From the cell containing the given text, extract its center point as [X, Y] coordinate. 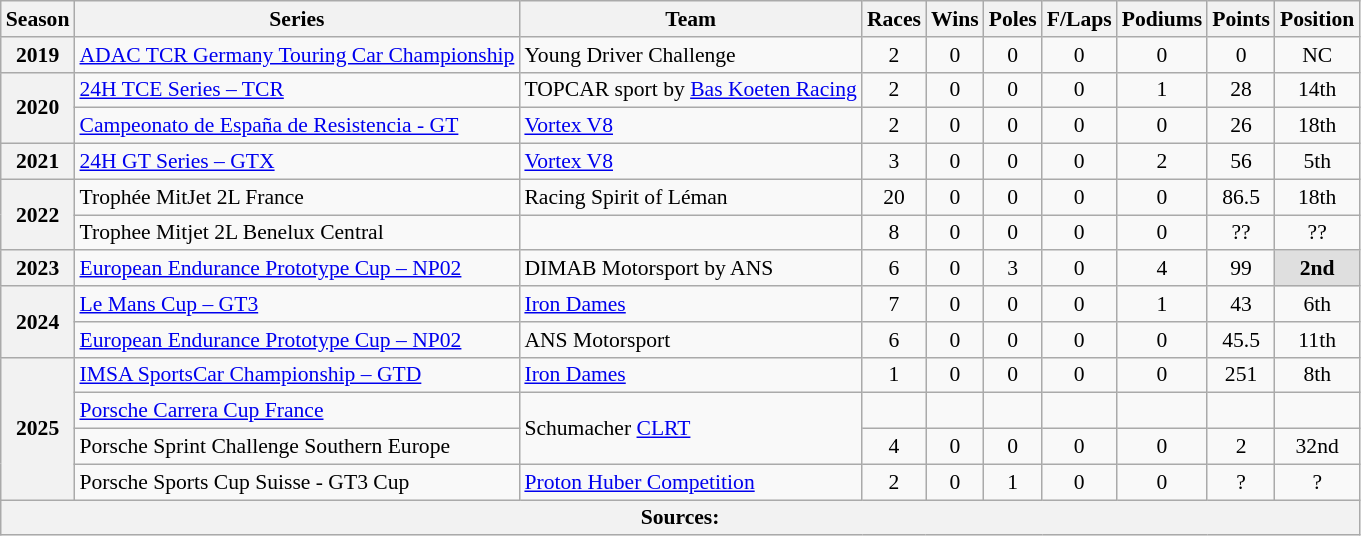
NC [1317, 55]
IMSA SportsCar Championship – GTD [296, 375]
2022 [38, 214]
Campeonato de España de Resistencia - GT [296, 126]
Series [296, 19]
Porsche Sprint Challenge Southern Europe [296, 447]
Trophée MitJet 2L France [296, 197]
Points [1241, 19]
Le Mans Cup – GT3 [296, 304]
Team [690, 19]
ADAC TCR Germany Touring Car Championship [296, 55]
Proton Huber Competition [690, 482]
ANS Motorsport [690, 340]
45.5 [1241, 340]
20 [894, 197]
Poles [1013, 19]
Racing Spirit of Léman [690, 197]
2021 [38, 162]
8th [1317, 375]
14th [1317, 90]
TOPCAR sport by Bas Koeten Racing [690, 90]
56 [1241, 162]
32nd [1317, 447]
F/Laps [1080, 19]
Trophee Mitjet 2L Benelux Central [296, 233]
Porsche Sports Cup Suisse - GT3 Cup [296, 482]
Season [38, 19]
Wins [955, 19]
24H TCE Series – TCR [296, 90]
8 [894, 233]
43 [1241, 304]
5th [1317, 162]
Position [1317, 19]
2025 [38, 428]
Young Driver Challenge [690, 55]
2023 [38, 269]
Porsche Carrera Cup France [296, 411]
7 [894, 304]
26 [1241, 126]
99 [1241, 269]
24H GT Series – GTX [296, 162]
DIMAB Motorsport by ANS [690, 269]
28 [1241, 90]
2019 [38, 55]
Sources: [680, 518]
2nd [1317, 269]
11th [1317, 340]
86.5 [1241, 197]
Races [894, 19]
Podiums [1162, 19]
251 [1241, 375]
6th [1317, 304]
Schumacher CLRT [690, 428]
2020 [38, 108]
2024 [38, 322]
